Return (x, y) of the center of cell containing provided text 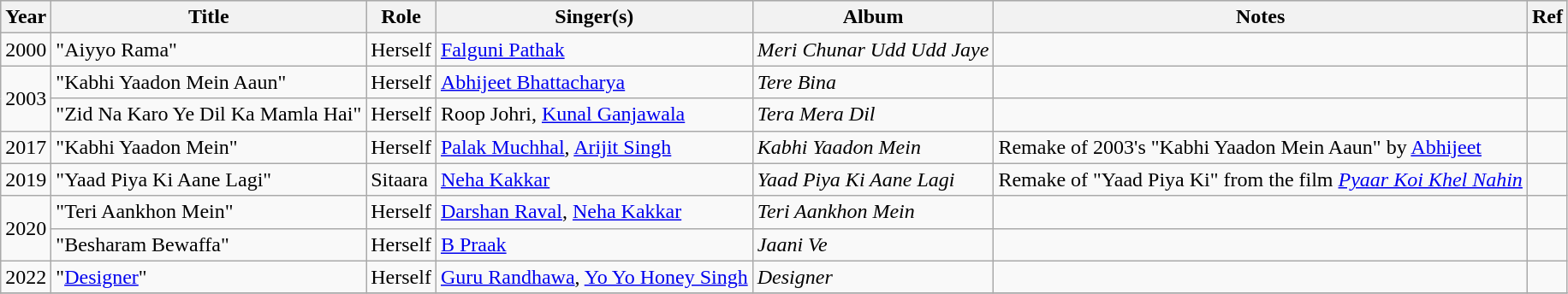
Palak Muchhal, Arijit Singh (594, 147)
Year (26, 17)
Neha Kakkar (594, 179)
2019 (26, 179)
Notes (1261, 17)
Singer(s) (594, 17)
Sitaara (401, 179)
"Kabhi Yaadon Mein" (209, 147)
2017 (26, 147)
2000 (26, 50)
Kabhi Yaadon Mein (873, 147)
2020 (26, 228)
"Yaad Piya Ki Aane Lagi" (209, 179)
"Aiyyo Rama" (209, 50)
"Besharam Bewaffa" (209, 244)
Ref (1547, 17)
Title (209, 17)
2022 (26, 277)
Role (401, 17)
Remake of "Yaad Piya Ki" from the film Pyaar Koi Khel Nahin (1261, 179)
"Zid Na Karo Ye Dil Ka Mamla Hai" (209, 115)
B Praak (594, 244)
Falguni Pathak (594, 50)
2003 (26, 98)
Tere Bina (873, 82)
Tera Mera Dil (873, 115)
Jaani Ve (873, 244)
"Teri Aankhon Mein" (209, 212)
"Kabhi Yaadon Mein Aaun" (209, 82)
Meri Chunar Udd Udd Jaye (873, 50)
Yaad Piya Ki Aane Lagi (873, 179)
Remake of 2003's "Kabhi Yaadon Mein Aaun" by Abhijeet (1261, 147)
Darshan Raval, Neha Kakkar (594, 212)
Roop Johri, Kunal Ganjawala (594, 115)
Abhijeet Bhattacharya (594, 82)
Album (873, 17)
Guru Randhawa, Yo Yo Honey Singh (594, 277)
Teri Aankhon Mein (873, 212)
Designer (873, 277)
"Designer" (209, 277)
